Find where the given text appears and provide that cell's center as (x, y) coordinate. 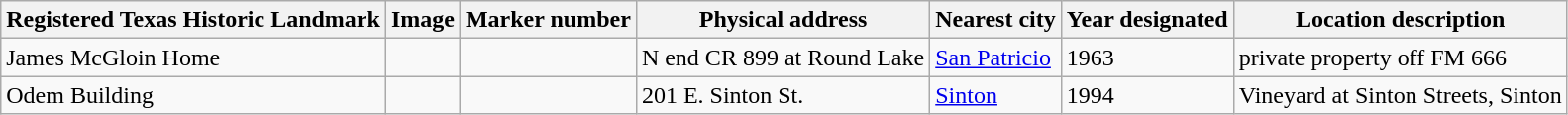
1963 (1147, 57)
Vineyard at Sinton Streets, Sinton (1401, 95)
N end CR 899 at Round Lake (783, 57)
Marker number (548, 20)
Registered Texas Historic Landmark (194, 20)
James McGloin Home (194, 57)
Physical address (783, 20)
201 E. Sinton St. (783, 95)
Sinton (996, 95)
Odem Building (194, 95)
San Patricio (996, 57)
Image (422, 20)
1994 (1147, 95)
Nearest city (996, 20)
Location description (1401, 20)
Year designated (1147, 20)
private property off FM 666 (1401, 57)
